Identify which cell holds the provided text, then report its [x, y] central coordinate. 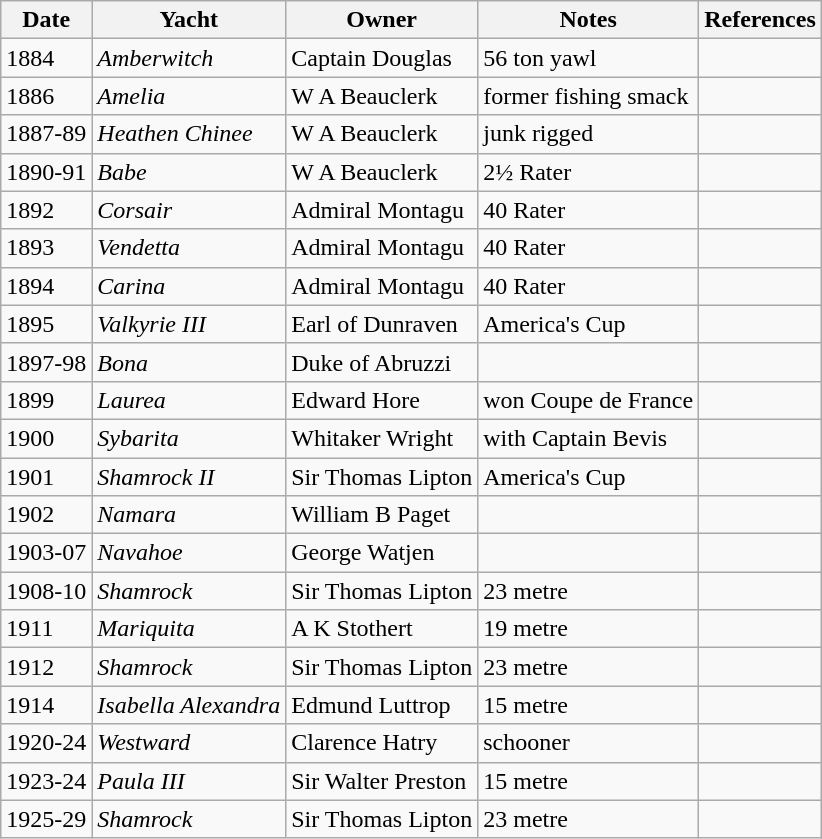
1902 [46, 515]
1908-10 [46, 591]
Shamrock II [189, 477]
1920-24 [46, 743]
1893 [46, 248]
1912 [46, 667]
Captain Douglas [382, 58]
Heathen Chinee [189, 134]
1886 [46, 96]
Isabella Alexandra [189, 705]
1925-29 [46, 819]
Edmund Luttrop [382, 705]
Corsair [189, 210]
1894 [46, 286]
1892 [46, 210]
Duke of Abruzzi [382, 362]
Laurea [189, 400]
Namara [189, 515]
56 ton yawl [588, 58]
1890-91 [46, 172]
1903-07 [46, 553]
1887-89 [46, 134]
Navahoe [189, 553]
1884 [46, 58]
Carina [189, 286]
Date [46, 20]
A K Stothert [382, 629]
Sir Walter Preston [382, 781]
1900 [46, 438]
Bona [189, 362]
Paula III [189, 781]
1923-24 [46, 781]
Vendetta [189, 248]
former fishing smack [588, 96]
Westward [189, 743]
19 metre [588, 629]
Yacht [189, 20]
Amberwitch [189, 58]
1914 [46, 705]
schooner [588, 743]
References [760, 20]
Sybarita [189, 438]
Mariquita [189, 629]
junk rigged [588, 134]
Valkyrie III [189, 324]
1901 [46, 477]
2½ Rater [588, 172]
William B Paget [382, 515]
1911 [46, 629]
1895 [46, 324]
1897-98 [46, 362]
with Captain Bevis [588, 438]
won Coupe de France [588, 400]
Earl of Dunraven [382, 324]
Edward Hore [382, 400]
1899 [46, 400]
George Watjen [382, 553]
Whitaker Wright [382, 438]
Notes [588, 20]
Amelia [189, 96]
Babe [189, 172]
Clarence Hatry [382, 743]
Owner [382, 20]
